From the cell containing the given text, extract its center point as (x, y) coordinate. 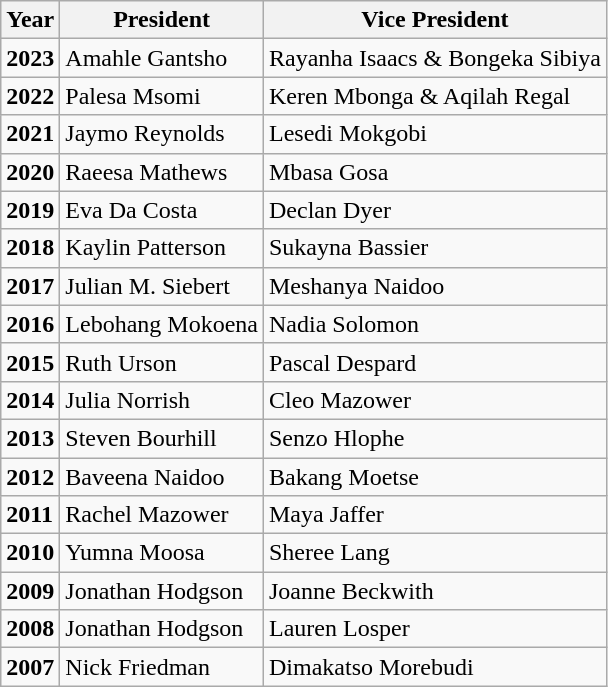
Declan Dyer (434, 210)
Nadia Solomon (434, 324)
Raeesa Mathews (162, 172)
Pascal Despard (434, 362)
Nick Friedman (162, 667)
2017 (30, 286)
2021 (30, 134)
Palesa Msomi (162, 96)
2008 (30, 629)
2019 (30, 210)
Lauren Losper (434, 629)
2012 (30, 477)
2018 (30, 248)
Dimakatso Morebudi (434, 667)
2013 (30, 438)
Vice President (434, 20)
2009 (30, 591)
Sukayna Bassier (434, 248)
Yumna Moosa (162, 553)
2007 (30, 667)
Maya Jaffer (434, 515)
2016 (30, 324)
Rachel Mazower (162, 515)
Lebohang Mokoena (162, 324)
Rayanha Isaacs & Bongeka Sibiya (434, 58)
President (162, 20)
2014 (30, 400)
Joanne Beckwith (434, 591)
Sheree Lang (434, 553)
2010 (30, 553)
Meshanya Naidoo (434, 286)
Ruth Urson (162, 362)
Julia Norrish (162, 400)
Cleo Mazower (434, 400)
Jaymo Reynolds (162, 134)
2023 (30, 58)
Baveena Naidoo (162, 477)
Eva Da Costa (162, 210)
Senzo Hlophe (434, 438)
Steven Bourhill (162, 438)
Kaylin Patterson (162, 248)
Bakang Moetse (434, 477)
Year (30, 20)
Amahle Gantsho (162, 58)
2022 (30, 96)
Mbasa Gosa (434, 172)
2015 (30, 362)
Keren Mbonga & Aqilah Regal (434, 96)
2011 (30, 515)
Lesedi Mokgobi (434, 134)
Julian M. Siebert (162, 286)
2020 (30, 172)
